Capture the cell that displays the provided text and extract its (x, y) central coordinate. 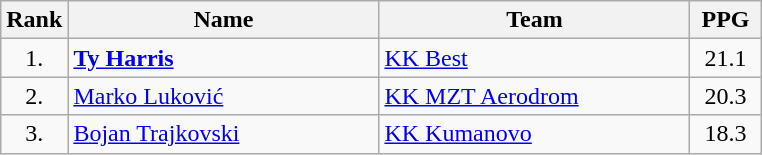
KK Kumanovo (534, 134)
21.1 (726, 58)
3. (34, 134)
KK Best (534, 58)
20.3 (726, 96)
2. (34, 96)
Marko Luković (224, 96)
Bojan Trajkovski (224, 134)
Ty Harris (224, 58)
KK MZT Aerodrom (534, 96)
Rank (34, 20)
PPG (726, 20)
Team (534, 20)
18.3 (726, 134)
Name (224, 20)
1. (34, 58)
